Provide the (X, Y) coordinate of the cell's center where the given text is located.  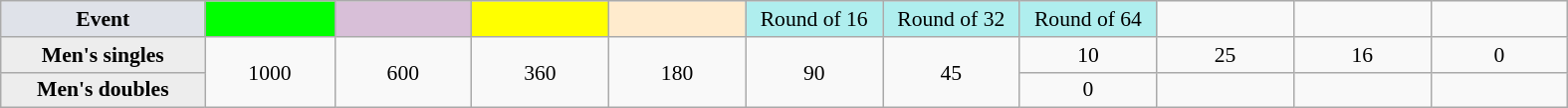
180 (677, 72)
16 (1362, 55)
Event (104, 19)
Men's doubles (104, 90)
360 (541, 72)
600 (403, 72)
10 (1088, 55)
Round of 64 (1088, 19)
Men's singles (104, 55)
90 (814, 72)
1000 (270, 72)
Round of 16 (814, 19)
Round of 32 (951, 19)
25 (1226, 55)
45 (951, 72)
